Identify which cell holds the provided text, then report its [x, y] central coordinate. 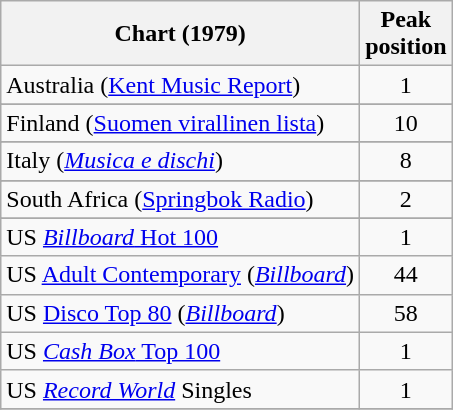
US Billboard Hot 100 [180, 237]
10 [406, 123]
2 [406, 199]
58 [406, 313]
Chart (1979) [180, 34]
US Disco Top 80 (Billboard) [180, 313]
44 [406, 275]
South Africa (Springbok Radio) [180, 199]
Italy (Musica e dischi) [180, 161]
8 [406, 161]
US Adult Contemporary (Billboard) [180, 275]
US Record World Singles [180, 389]
Peakposition [406, 34]
Australia (Kent Music Report) [180, 85]
US Cash Box Top 100 [180, 351]
Finland (Suomen virallinen lista) [180, 123]
